Locate the cell with the specified text and output its (x, y) center coordinate. 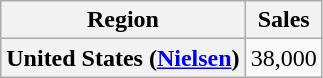
United States (Nielsen) (123, 58)
Region (123, 20)
38,000 (284, 58)
Sales (284, 20)
